Detect which cell encompasses the target text, then output its (x, y) center coordinate. 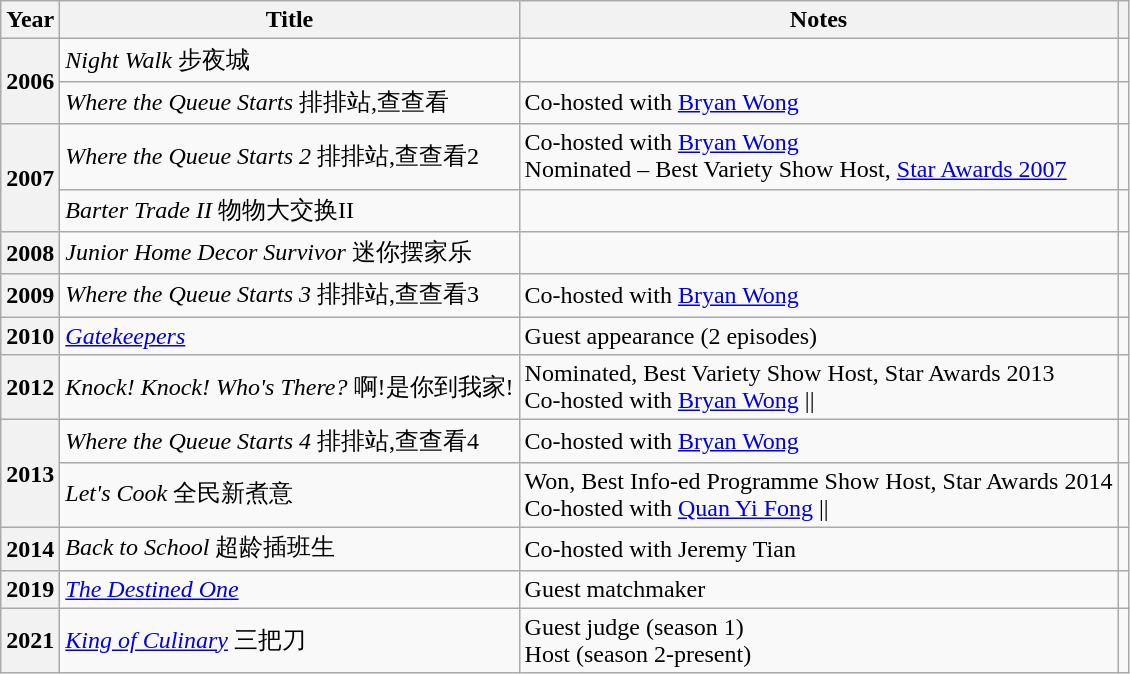
The Destined One (290, 589)
Junior Home Decor Survivor 迷你摆家乐 (290, 254)
2014 (30, 548)
Nominated, Best Variety Show Host, Star Awards 2013Co-hosted with Bryan Wong || (818, 388)
Where the Queue Starts 4 排排站,查查看4 (290, 442)
2012 (30, 388)
2007 (30, 178)
Notes (818, 20)
Let's Cook 全民新煮意 (290, 494)
Where the Queue Starts 2 排排站,查查看2 (290, 156)
Gatekeepers (290, 336)
Where the Queue Starts 3 排排站,查查看3 (290, 296)
Where the Queue Starts 排排站,查查看 (290, 102)
Guest appearance (2 episodes) (818, 336)
King of Culinary 三把刀 (290, 640)
2021 (30, 640)
Won, Best Info-ed Programme Show Host, Star Awards 2014Co-hosted with Quan Yi Fong || (818, 494)
2009 (30, 296)
2019 (30, 589)
Co-hosted with Bryan Wong Nominated – Best Variety Show Host, Star Awards 2007 (818, 156)
Co-hosted with Jeremy Tian (818, 548)
Night Walk 步夜城 (290, 60)
Barter Trade II 物物大交换II (290, 210)
Guest matchmaker (818, 589)
2006 (30, 82)
2008 (30, 254)
Knock! Knock! Who's There? 啊!是你到我家! (290, 388)
Title (290, 20)
2013 (30, 474)
Year (30, 20)
2010 (30, 336)
Guest judge (season 1)Host (season 2-present) (818, 640)
Back to School 超龄插班生 (290, 548)
